Return the (x, y) coordinate for the center point of the cell that contains the specified text.  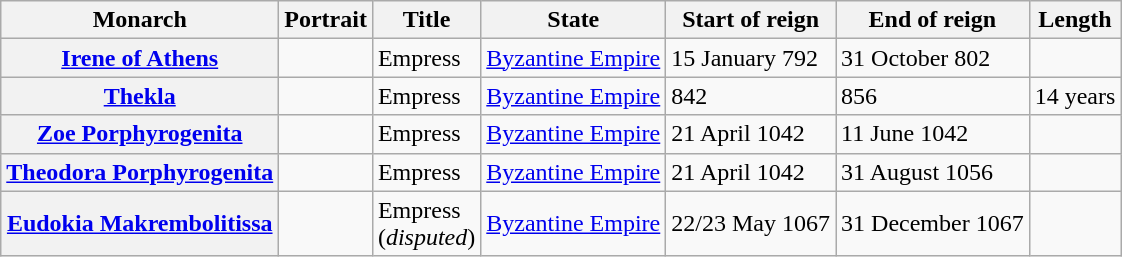
Start of reign (751, 20)
Portrait (326, 20)
31 December 1067 (933, 224)
Zoe Porphyrogenita (140, 134)
Length (1075, 20)
11 June 1042 (933, 134)
15 January 792 (751, 58)
Empress(disputed) (426, 224)
Theodora Porphyrogenita (140, 172)
31 August 1056 (933, 172)
Monarch (140, 20)
Thekla (140, 96)
14 years (1075, 96)
End of reign (933, 20)
State (574, 20)
Title (426, 20)
856 (933, 96)
Irene of Athens (140, 58)
31 October 802 (933, 58)
22/23 May 1067 (751, 224)
842 (751, 96)
Eudokia Makrembolitissa (140, 224)
